Provide the [X, Y] coordinate of the cell's center where the given text is located.  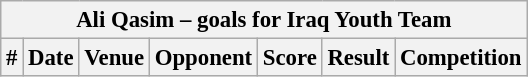
Ali Qasim – goals for Iraq Youth Team [264, 20]
Opponent [203, 58]
Result [358, 58]
Score [290, 58]
Venue [114, 58]
# [12, 58]
Competition [461, 58]
Date [51, 58]
